Capture the cell that displays the provided text and extract its (X, Y) central coordinate. 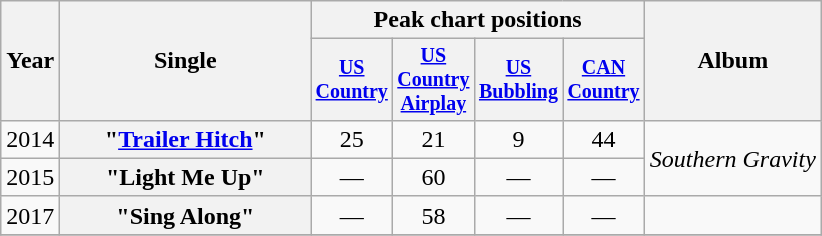
"Trailer Hitch" (186, 139)
"Sing Along" (186, 215)
9 (518, 139)
Single (186, 61)
US Country (352, 80)
Album (732, 61)
Peak chart positions (478, 20)
2017 (30, 215)
Southern Gravity (732, 158)
US Bubbling (518, 80)
58 (434, 215)
25 (352, 139)
US Country Airplay (434, 80)
60 (434, 177)
44 (604, 139)
Year (30, 61)
2015 (30, 177)
CAN Country (604, 80)
21 (434, 139)
"Light Me Up" (186, 177)
2014 (30, 139)
